Capture the cell that displays the provided text and extract its (x, y) central coordinate. 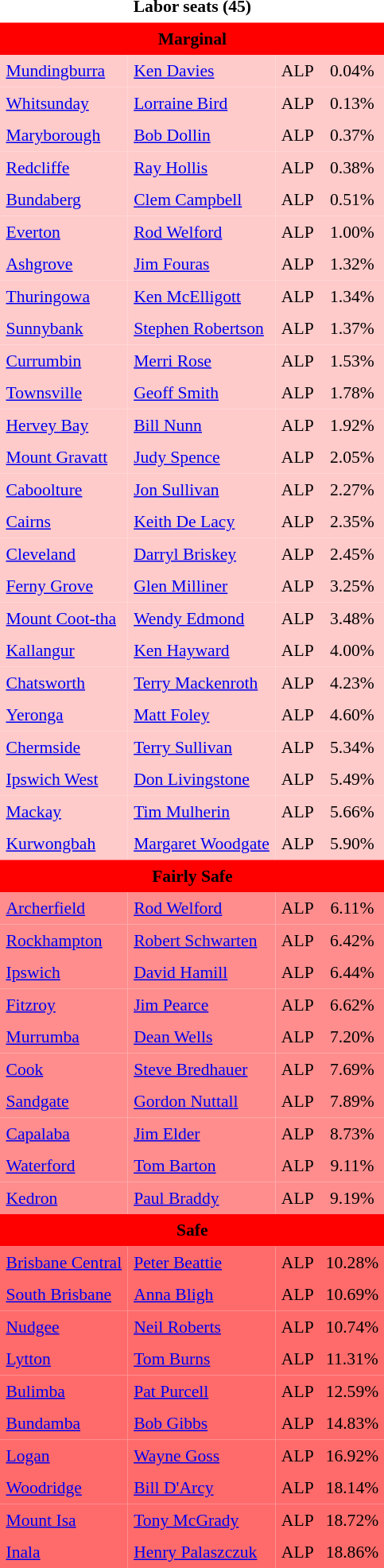
Cairns (64, 522)
Chermside (64, 747)
Nudgee (64, 1326)
Keith De Lacy (202, 522)
Mackay (64, 811)
South Brisbane (64, 1294)
Tom Burns (202, 1359)
Cleveland (64, 553)
Archerfield (64, 908)
Darryl Briskey (202, 553)
Jon Sullivan (202, 489)
Bob Dollin (202, 135)
Paul Braddy (202, 1197)
Matt Foley (202, 715)
Cook (64, 1069)
Anna Bligh (202, 1294)
Townsville (64, 393)
Ferny Grove (64, 586)
Bulimba (64, 1391)
Waterford (64, 1166)
Inala (64, 1552)
Kallangur (64, 650)
Bundamba (64, 1423)
Terry Sullivan (202, 747)
Chatsworth (64, 682)
Bob Gibbs (202, 1423)
Dean Wells (202, 1037)
Bill D'Arcy (202, 1488)
Wayne Goss (202, 1455)
Glen Milliner (202, 586)
Whitsunday (64, 103)
Mundingburra (64, 71)
David Hamill (202, 972)
Stephen Robertson (202, 328)
Ken McElligott (202, 296)
Wendy Edmond (202, 618)
Robert Schwarten (202, 940)
Lorraine Bird (202, 103)
Neil Roberts (202, 1326)
Murrumba (64, 1037)
Terry Mackenroth (202, 682)
Mount Coot-tha (64, 618)
Ken Hayward (202, 650)
Jim Pearce (202, 1004)
Fitzroy (64, 1004)
Jim Elder (202, 1133)
Sunnybank (64, 328)
Clem Campbell (202, 200)
Don Livingstone (202, 779)
Ken Davies (202, 71)
Merri Rose (202, 360)
Ray Hollis (202, 167)
Hervey Bay (64, 425)
Ipswich West (64, 779)
Currumbin (64, 360)
Yeronga (64, 715)
Pat Purcell (202, 1391)
Henry Palaszczuk (202, 1552)
Thuringowa (64, 296)
Peter Beattie (202, 1262)
Tom Barton (202, 1166)
Rockhampton (64, 940)
Judy Spence (202, 457)
Geoff Smith (202, 393)
Kedron (64, 1197)
Ipswich (64, 972)
Steve Bredhauer (202, 1069)
Logan (64, 1455)
Sandgate (64, 1101)
Caboolture (64, 489)
Bundaberg (64, 200)
Tim Mulherin (202, 811)
Mount Isa (64, 1519)
Jim Fouras (202, 264)
Everton (64, 231)
Tony McGrady (202, 1519)
Margaret Woodgate (202, 844)
Gordon Nuttall (202, 1101)
Woodridge (64, 1488)
Kurwongbah (64, 844)
Mount Gravatt (64, 457)
Maryborough (64, 135)
Bill Nunn (202, 425)
Lytton (64, 1359)
Redcliffe (64, 167)
Capalaba (64, 1133)
Brisbane Central (64, 1262)
Ashgrove (64, 264)
